Determine the [x, y] coordinate at the center of the cell enclosing the given text.  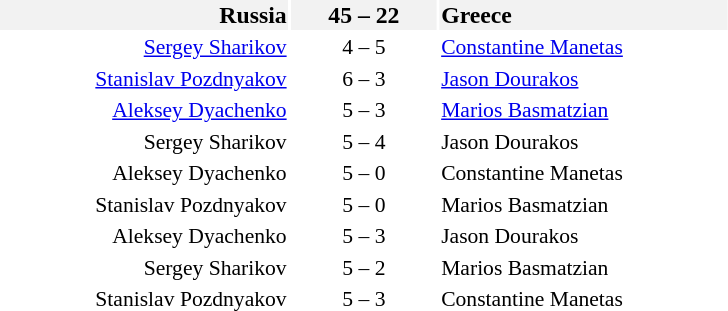
4 – 5 [364, 47]
Greece [584, 15]
6 – 3 [364, 78]
45 – 22 [364, 15]
Russia [144, 15]
5 – 2 [364, 268]
5 – 4 [364, 142]
